Find where the given text appears and provide that cell's center as (x, y) coordinate. 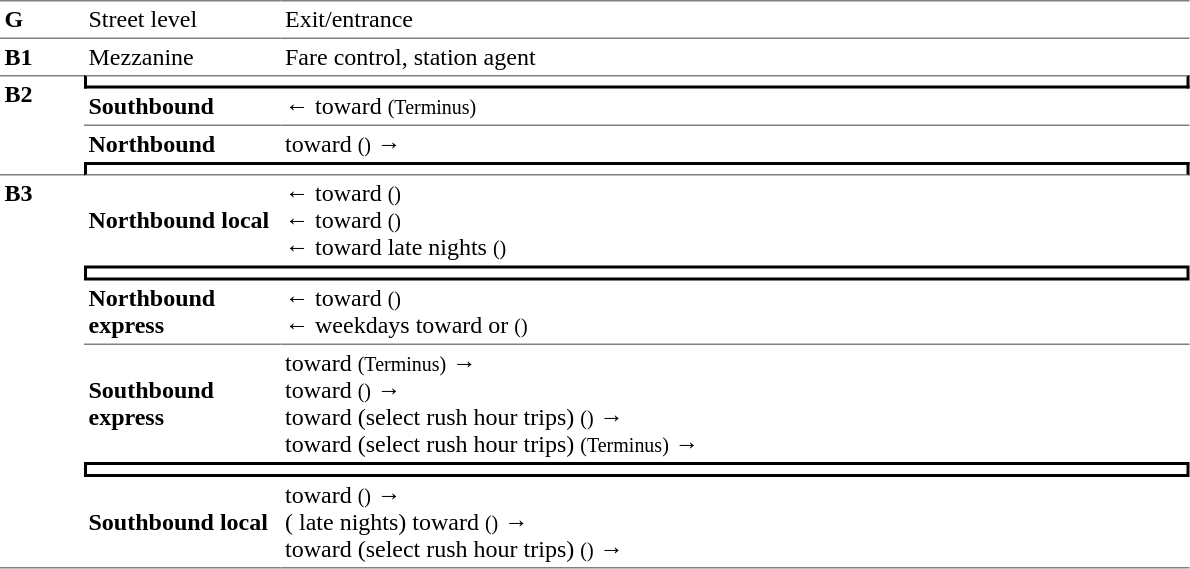
Southbound express (182, 404)
← toward ()← toward ()← toward late nights () (734, 221)
Southbound (182, 107)
Northbound local (182, 221)
Northbound express (182, 312)
Street level (182, 19)
Mezzanine (182, 57)
Exit/entrance (734, 19)
B1 (42, 57)
Northbound (182, 144)
B2 (42, 125)
← toward (Terminus) (734, 107)
Fare control, station agent (734, 57)
← toward ()← weekdays toward or () (734, 312)
Southbound local (182, 523)
toward (Terminus) → toward () → toward (select rush hour trips) () → toward (select rush hour trips) (Terminus) → (734, 404)
toward () → (734, 144)
G (42, 19)
B3 (42, 372)
toward () → ( late nights) toward () → toward (select rush hour trips) () → (734, 523)
